Find where the given text appears and provide that cell's center as (x, y) coordinate. 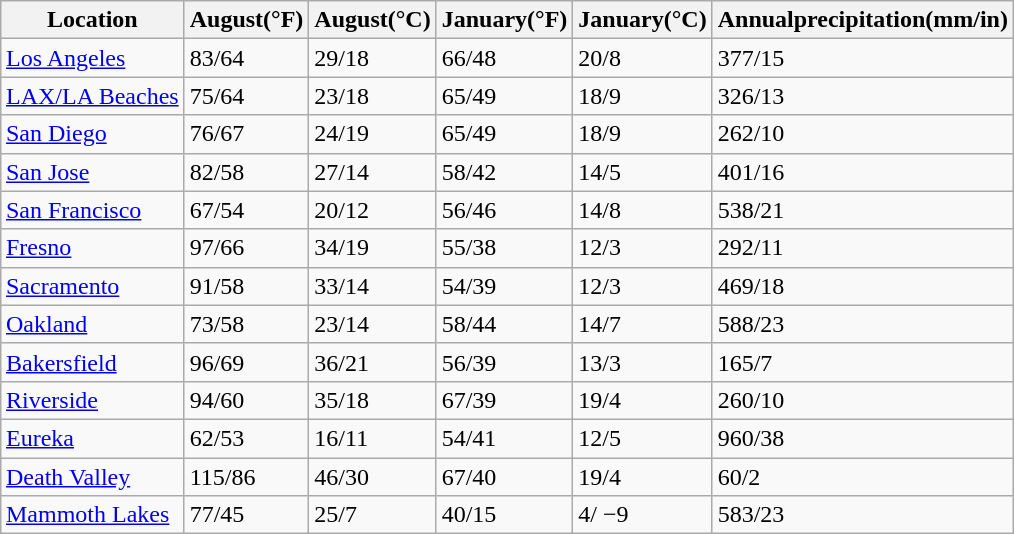
Oakland (92, 324)
Death Valley (92, 477)
83/64 (246, 58)
August(°C) (372, 20)
12/5 (642, 438)
56/39 (504, 362)
262/10 (862, 134)
97/66 (246, 248)
326/13 (862, 96)
60/2 (862, 477)
55/38 (504, 248)
469/18 (862, 286)
24/19 (372, 134)
Location (92, 20)
14/7 (642, 324)
165/7 (862, 362)
40/15 (504, 515)
62/53 (246, 438)
960/38 (862, 438)
82/58 (246, 172)
4/ −9 (642, 515)
583/23 (862, 515)
67/40 (504, 477)
Los Angeles (92, 58)
August(°F) (246, 20)
Fresno (92, 248)
377/15 (862, 58)
San Jose (92, 172)
Riverside (92, 400)
538/21 (862, 210)
115/86 (246, 477)
77/45 (246, 515)
16/11 (372, 438)
LAX/LA Beaches (92, 96)
292/11 (862, 248)
14/8 (642, 210)
260/10 (862, 400)
23/14 (372, 324)
94/60 (246, 400)
23/18 (372, 96)
36/21 (372, 362)
29/18 (372, 58)
58/44 (504, 324)
588/23 (862, 324)
56/46 (504, 210)
96/69 (246, 362)
54/41 (504, 438)
January(°C) (642, 20)
Eureka (92, 438)
76/67 (246, 134)
66/48 (504, 58)
Annualprecipitation(mm/in) (862, 20)
San Diego (92, 134)
75/64 (246, 96)
20/8 (642, 58)
San Francisco (92, 210)
Mammoth Lakes (92, 515)
14/5 (642, 172)
27/14 (372, 172)
35/18 (372, 400)
73/58 (246, 324)
34/19 (372, 248)
46/30 (372, 477)
54/39 (504, 286)
20/12 (372, 210)
January(°F) (504, 20)
Bakersfield (92, 362)
67/39 (504, 400)
25/7 (372, 515)
33/14 (372, 286)
67/54 (246, 210)
91/58 (246, 286)
13/3 (642, 362)
401/16 (862, 172)
58/42 (504, 172)
Sacramento (92, 286)
